Locate the cell with the specified text and output its [x, y] center coordinate. 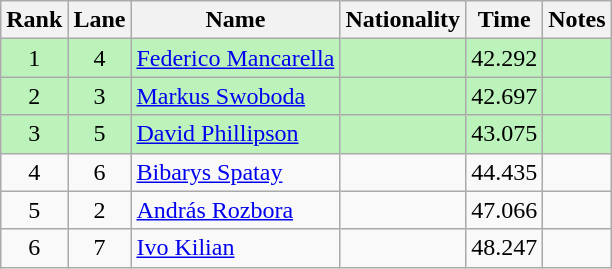
1 [34, 58]
43.075 [504, 134]
Notes [577, 20]
David Phillipson [236, 134]
Lane [100, 20]
Ivo Kilian [236, 248]
Time [504, 20]
48.247 [504, 248]
Bibarys Spatay [236, 172]
42.292 [504, 58]
42.697 [504, 96]
7 [100, 248]
44.435 [504, 172]
Name [236, 20]
Federico Mancarella [236, 58]
Markus Swoboda [236, 96]
Nationality [403, 20]
Rank [34, 20]
47.066 [504, 210]
András Rozbora [236, 210]
